Search for the cell housing the specified text and yield its (x, y) center coordinate. 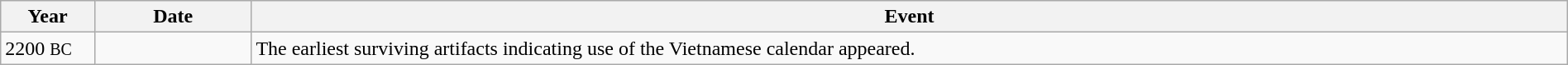
Date (172, 17)
The earliest surviving artifacts indicating use of the Vietnamese calendar appeared. (910, 48)
2200 BC (48, 48)
Event (910, 17)
Year (48, 17)
